For the text-containing cell, return its midpoint in [X, Y] coordinate format. 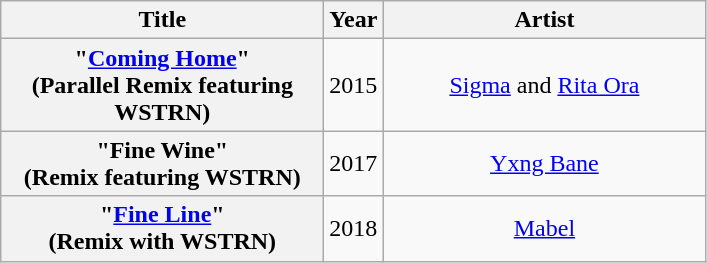
Title [162, 20]
Sigma and Rita Ora [544, 85]
"Coming Home"(Parallel Remix featuring WSTRN) [162, 85]
2018 [354, 228]
Mabel [544, 228]
"Fine Wine"(Remix featuring WSTRN) [162, 164]
Year [354, 20]
Yxng Bane [544, 164]
2017 [354, 164]
"Fine Line"(Remix with WSTRN) [162, 228]
2015 [354, 85]
Artist [544, 20]
